Output the (X, Y) coordinate of the center of the cell containing the given text.  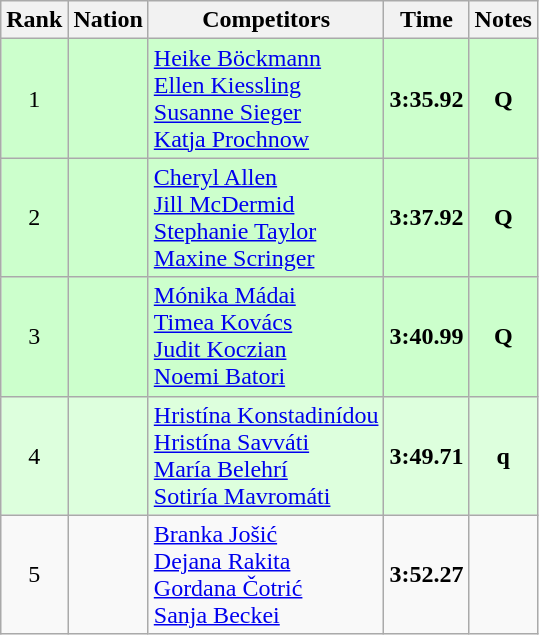
3:49.71 (426, 456)
Notes (503, 20)
3:40.99 (426, 336)
5 (34, 574)
3:37.92 (426, 218)
1 (34, 98)
Branka JošićDejana RakitaGordana ČotrićSanja Beckei (266, 574)
3:52.27 (426, 574)
2 (34, 218)
Hristína KonstadinídouHristína SavvátiMaría BelehríSotiría Mavromáti (266, 456)
Nation (108, 20)
3:35.92 (426, 98)
Cheryl AllenJill McDermidStephanie TaylorMaxine Scringer (266, 218)
q (503, 456)
Rank (34, 20)
Competitors (266, 20)
Heike BöckmannEllen KiesslingSusanne SiegerKatja Prochnow (266, 98)
3 (34, 336)
4 (34, 456)
Mónika MádaiTimea KovácsJudit KoczianNoemi Batori (266, 336)
Time (426, 20)
